Locate the cell with the specified text and output its [x, y] center coordinate. 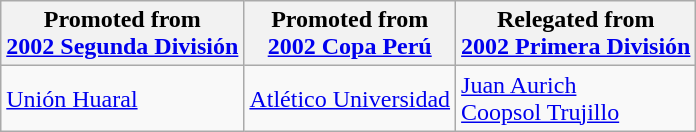
Promoted from2002 Segunda División [122, 34]
Relegated from2002 Primera División [576, 34]
Unión Huaral [122, 98]
Juan Aurich Coopsol Trujillo [576, 98]
Promoted from2002 Copa Perú [350, 34]
Atlético Universidad [350, 98]
